Detect which cell encompasses the target text, then output its (x, y) center coordinate. 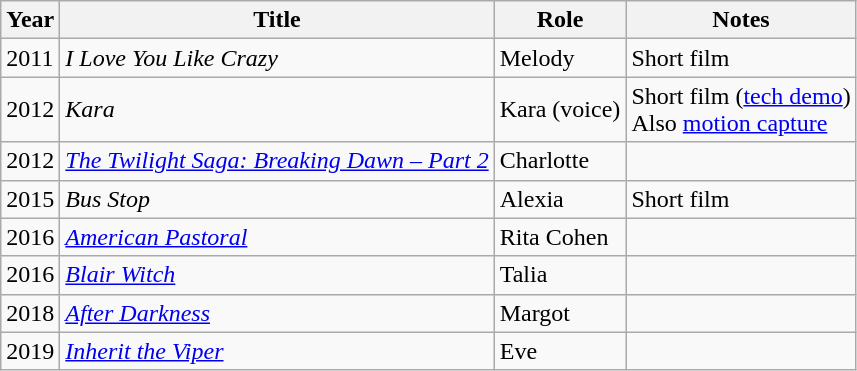
Alexia (560, 199)
Eve (560, 351)
American Pastoral (277, 237)
Kara (voice) (560, 110)
The Twilight Saga: Breaking Dawn – Part 2 (277, 161)
Short film (tech demo)Also motion capture (741, 110)
After Darkness (277, 313)
Role (560, 20)
Bus Stop (277, 199)
Charlotte (560, 161)
Talia (560, 275)
2015 (30, 199)
Rita Cohen (560, 237)
Title (277, 20)
Year (30, 20)
Blair Witch (277, 275)
Margot (560, 313)
Notes (741, 20)
2018 (30, 313)
2019 (30, 351)
2011 (30, 58)
Melody (560, 58)
I Love You Like Crazy (277, 58)
Kara (277, 110)
Inherit the Viper (277, 351)
